Capture the cell that displays the provided text and extract its [x, y] central coordinate. 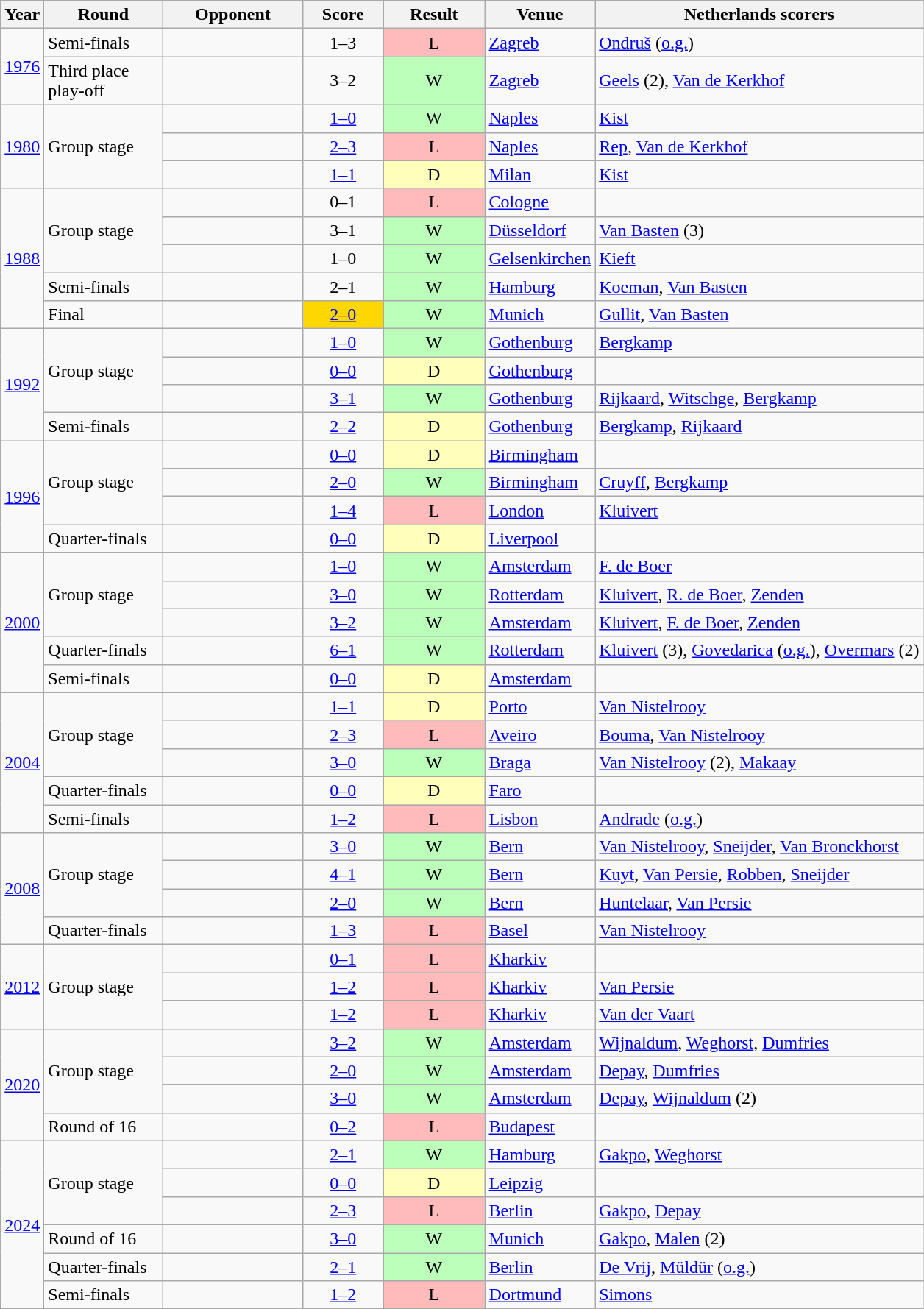
Score [343, 15]
1980 [22, 146]
Netherlands scorers [759, 15]
Gakpo, Malen (2) [759, 1238]
Van der Vaart [759, 1015]
Kluivert (3), Govedarica (o.g.), Overmars (2) [759, 650]
Braga [540, 762]
Third place play-off [103, 81]
Faro [540, 790]
Result [434, 15]
2004 [22, 762]
Kluivert, F. de Boer, Zenden [759, 622]
Gullit, Van Basten [759, 314]
Dortmund [540, 1295]
Gelsenkirchen [540, 258]
Düsseldorf [540, 230]
Year [22, 15]
2–2 [343, 427]
Round [103, 15]
Van Persie [759, 987]
Budapest [540, 1127]
2008 [22, 889]
Opponent [232, 15]
Gakpo, Depay [759, 1210]
Kieft [759, 258]
Simons [759, 1295]
Venue [540, 15]
0–2 [343, 1127]
Van Nistelrooy, Sneijder, Van Bronckhorst [759, 847]
Milan [540, 174]
2000 [22, 622]
Kuyt, Van Persie, Robben, Sneijder [759, 875]
2012 [22, 987]
Basel [540, 931]
1–4 [343, 511]
Kluivert, R. de Boer, Zenden [759, 595]
1996 [22, 497]
Bergkamp [759, 342]
6–1 [343, 650]
Van Basten (3) [759, 230]
Porto [540, 706]
2024 [22, 1224]
Liverpool [540, 539]
Leipzig [540, 1182]
1992 [22, 384]
Bouma, Van Nistelrooy [759, 734]
1988 [22, 258]
2020 [22, 1085]
London [540, 511]
Rijkaard, Witschge, Bergkamp [759, 399]
Final [103, 314]
Bergkamp, Rijkaard [759, 427]
Cologne [540, 202]
Depay, Wijnaldum (2) [759, 1099]
Cruyff, Bergkamp [759, 483]
Lisbon [540, 819]
Andrade (o.g.) [759, 819]
Koeman, Van Basten [759, 286]
Kluivert [759, 511]
Geels (2), Van de Kerkhof [759, 81]
Depay, Dumfries [759, 1071]
1976 [22, 66]
4–1 [343, 875]
Van Nistelrooy (2), Makaay [759, 762]
Aveiro [540, 734]
Rep, Van de Kerkhof [759, 146]
Wijnaldum, Weghorst, Dumfries [759, 1043]
Huntelaar, Van Persie [759, 903]
De Vrij, Müldür (o.g.) [759, 1266]
Gakpo, Weghorst [759, 1154]
Ondruš (o.g.) [759, 43]
F. de Boer [759, 567]
